Provide the [x, y] coordinate of the cell's center where the given text is located.  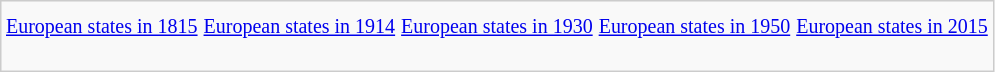
European states in 1930 [498, 38]
European states in 2015 [892, 38]
European states in 1950 [694, 38]
European states in 1815 [102, 38]
European states in 1914 [300, 38]
